Pinpoint the cell where the given text exists, returning its [X, Y] midpoint coordinate. 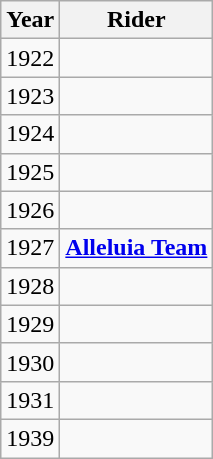
1924 [30, 134]
1928 [30, 286]
1923 [30, 96]
Rider [136, 20]
1929 [30, 324]
1926 [30, 210]
1927 [30, 248]
1925 [30, 172]
1939 [30, 438]
1930 [30, 362]
Year [30, 20]
1931 [30, 400]
1922 [30, 58]
Alleluia Team [136, 248]
